Locate the cell with the specified text and output its (x, y) center coordinate. 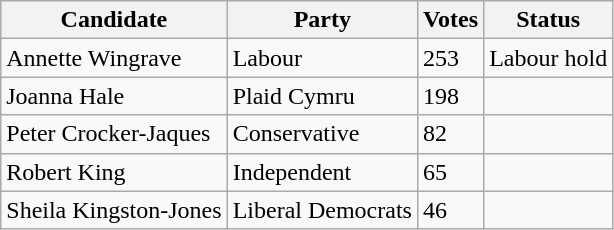
46 (450, 210)
Plaid Cymru (322, 96)
Candidate (114, 20)
Independent (322, 172)
Joanna Hale (114, 96)
Robert King (114, 172)
Conservative (322, 134)
198 (450, 96)
65 (450, 172)
Votes (450, 20)
Annette Wingrave (114, 58)
Liberal Democrats (322, 210)
Labour hold (548, 58)
Peter Crocker-Jaques (114, 134)
Party (322, 20)
Status (548, 20)
Labour (322, 58)
253 (450, 58)
Sheila Kingston-Jones (114, 210)
82 (450, 134)
